Determine the (X, Y) coordinate at the center of the cell enclosing the given text.  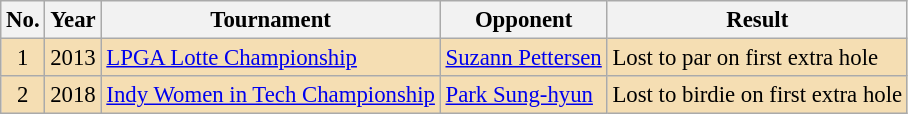
1 (23, 58)
No. (23, 20)
Result (757, 20)
Suzann Pettersen (524, 58)
Lost to par on first extra hole (757, 58)
Park Sung-hyun (524, 95)
LPGA Lotte Championship (270, 58)
Tournament (270, 20)
Lost to birdie on first extra hole (757, 95)
Indy Women in Tech Championship (270, 95)
2018 (73, 95)
2013 (73, 58)
2 (23, 95)
Year (73, 20)
Opponent (524, 20)
